Detect which cell encompasses the target text, then output its [x, y] center coordinate. 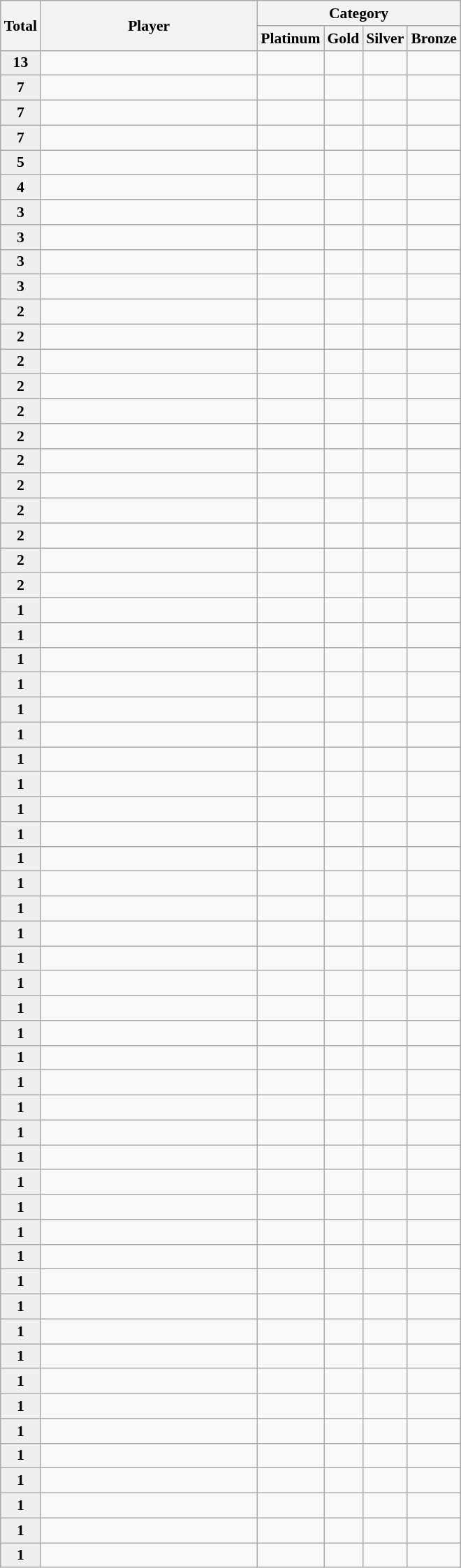
5 [21, 163]
13 [21, 63]
Category [359, 13]
Bronze [434, 38]
Silver [385, 38]
Total [21, 25]
Platinum [291, 38]
Gold [344, 38]
Player [149, 25]
4 [21, 188]
